Extract the [x, y] coordinate from the center of the cell holding the provided text.  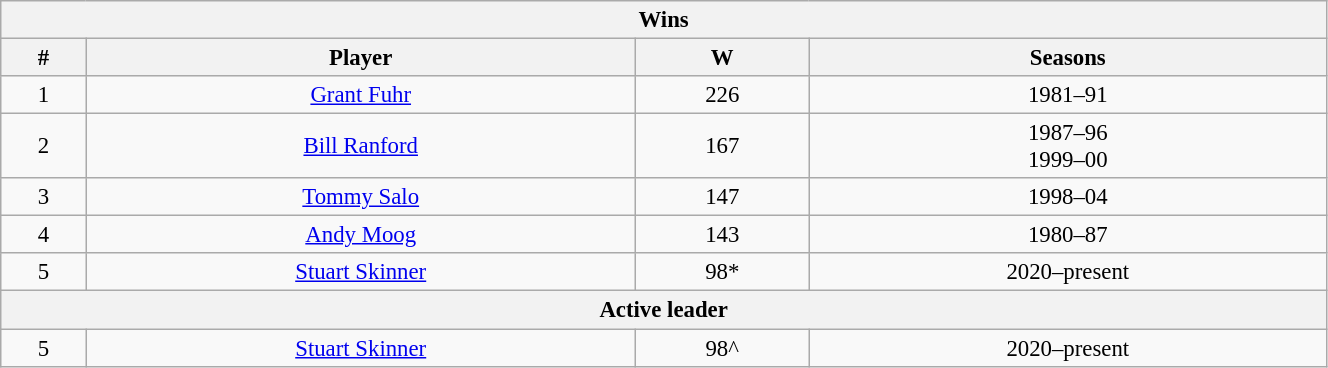
Seasons [1068, 58]
Andy Moog [360, 235]
Bill Ranford [360, 146]
3 [44, 197]
143 [722, 235]
1 [44, 95]
Active leader [664, 310]
147 [722, 197]
98* [722, 273]
226 [722, 95]
1981–91 [1068, 95]
2 [44, 146]
98^ [722, 348]
167 [722, 146]
1987–961999–00 [1068, 146]
1998–04 [1068, 197]
Grant Fuhr [360, 95]
Player [360, 58]
1980–87 [1068, 235]
W [722, 58]
Wins [664, 20]
Tommy Salo [360, 197]
4 [44, 235]
# [44, 58]
